Pinpoint the cell where the given text exists, returning its (x, y) midpoint coordinate. 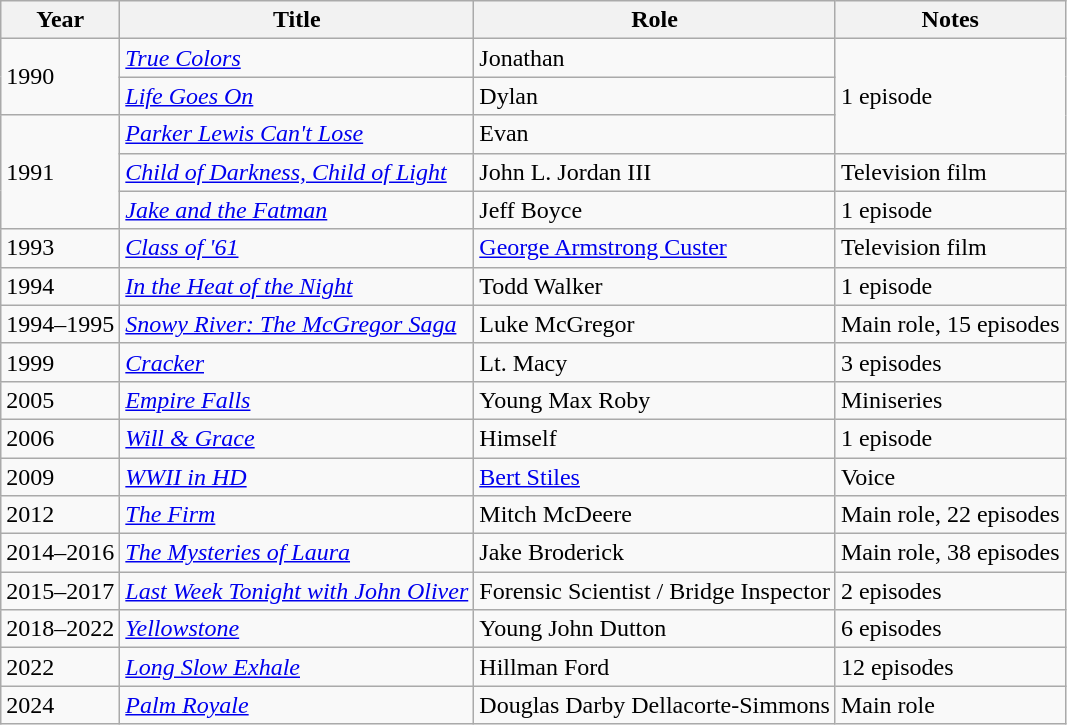
Yellowstone (297, 629)
1990 (60, 77)
1994–1995 (60, 324)
True Colors (297, 58)
Main role (950, 705)
Young John Dutton (655, 629)
John L. Jordan III (655, 172)
In the Heat of the Night (297, 286)
Notes (950, 20)
Voice (950, 477)
Cracker (297, 362)
Young Max Roby (655, 400)
1991 (60, 172)
2009 (60, 477)
2022 (60, 667)
WWII in HD (297, 477)
2015–2017 (60, 591)
The Firm (297, 515)
Bert Stiles (655, 477)
Evan (655, 134)
Todd Walker (655, 286)
1994 (60, 286)
2 episodes (950, 591)
The Mysteries of Laura (297, 553)
Luke McGregor (655, 324)
Jonathan (655, 58)
Jake and the Fatman (297, 210)
2014–2016 (60, 553)
Main role, 22 episodes (950, 515)
2018–2022 (60, 629)
3 episodes (950, 362)
Year (60, 20)
Forensic Scientist / Bridge Inspector (655, 591)
George Armstrong Custer (655, 248)
6 episodes (950, 629)
12 episodes (950, 667)
Life Goes On (297, 96)
2024 (60, 705)
Last Week Tonight with John Oliver (297, 591)
Empire Falls (297, 400)
Role (655, 20)
Miniseries (950, 400)
Douglas Darby Dellacorte-Simmons (655, 705)
Long Slow Exhale (297, 667)
Palm Royale (297, 705)
Snowy River: The McGregor Saga (297, 324)
Jake Broderick (655, 553)
Will & Grace (297, 438)
2005 (60, 400)
Hillman Ford (655, 667)
Lt. Macy (655, 362)
Himself (655, 438)
Child of Darkness, Child of Light (297, 172)
Jeff Boyce (655, 210)
Title (297, 20)
Main role, 15 episodes (950, 324)
Class of '61 (297, 248)
1999 (60, 362)
Main role, 38 episodes (950, 553)
2012 (60, 515)
Mitch McDeere (655, 515)
1993 (60, 248)
2006 (60, 438)
Dylan (655, 96)
Parker Lewis Can't Lose (297, 134)
